Find where the given text appears and provide that cell's center as (X, Y) coordinate. 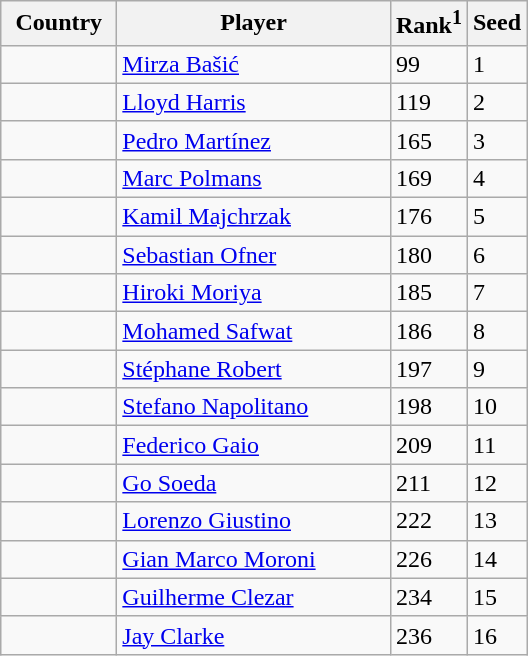
13 (496, 521)
Mohamed Safwat (254, 331)
Seed (496, 24)
211 (428, 483)
5 (496, 217)
119 (428, 102)
Rank1 (428, 24)
Jay Clarke (254, 635)
Sebastian Ofner (254, 255)
Marc Polmans (254, 178)
16 (496, 635)
2 (496, 102)
Gian Marco Moroni (254, 559)
Guilherme Clezar (254, 597)
186 (428, 331)
Stefano Napolitano (254, 407)
Lorenzo Giustino (254, 521)
209 (428, 445)
180 (428, 255)
176 (428, 217)
226 (428, 559)
Player (254, 24)
Federico Gaio (254, 445)
1 (496, 64)
Hiroki Moriya (254, 293)
7 (496, 293)
15 (496, 597)
Pedro Martínez (254, 140)
185 (428, 293)
222 (428, 521)
Go Soeda (254, 483)
10 (496, 407)
Kamil Majchrzak (254, 217)
Stéphane Robert (254, 369)
12 (496, 483)
9 (496, 369)
236 (428, 635)
Mirza Bašić (254, 64)
165 (428, 140)
8 (496, 331)
14 (496, 559)
4 (496, 178)
Lloyd Harris (254, 102)
11 (496, 445)
3 (496, 140)
6 (496, 255)
234 (428, 597)
197 (428, 369)
169 (428, 178)
198 (428, 407)
99 (428, 64)
Country (59, 24)
